Provide the (X, Y) coordinate of the cell's center where the given text is located.  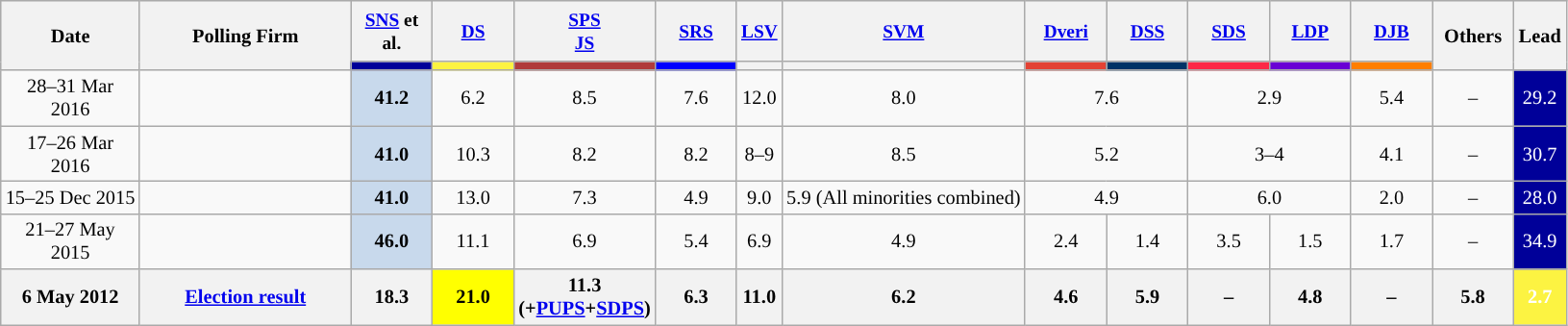
4.6 (1065, 297)
3.5 (1229, 241)
5.9 (1148, 297)
SVM (904, 31)
SNS et al. (392, 31)
SPSJS (585, 31)
18.3 (392, 297)
SDS (1229, 31)
6.0 (1269, 197)
1.7 (1392, 241)
DS (473, 31)
6.3 (696, 297)
3–4 (1269, 154)
28.0 (1540, 197)
8–9 (759, 154)
SRS (696, 31)
11.0 (759, 297)
29.2 (1540, 98)
LDP (1309, 31)
34.9 (1540, 241)
1.4 (1148, 241)
11.1 (473, 241)
Date (71, 35)
2.0 (1392, 197)
2.7 (1540, 297)
13.0 (473, 197)
4.8 (1309, 297)
10.3 (473, 154)
15–25 Dec 2015 (71, 197)
21–27 May 2015 (71, 241)
7.3 (585, 197)
6 May 2012 (71, 297)
46.0 (392, 241)
17–26 Mar 2016 (71, 154)
LSV (759, 31)
Others (1473, 35)
Election result (245, 297)
41.2 (392, 98)
Lead (1540, 35)
21.0 (473, 297)
4.1 (1392, 154)
5.2 (1106, 154)
2.9 (1269, 98)
DSS (1148, 31)
Dveri (1065, 31)
12.0 (759, 98)
2.4 (1065, 241)
Polling Firm (245, 35)
5.8 (1473, 297)
DJB (1392, 31)
8.0 (904, 98)
1.5 (1309, 241)
9.0 (759, 197)
28–31 Mar 2016 (71, 98)
30.7 (1540, 154)
11.3 (+PUPS+SDPS) (585, 297)
5.9 (All minorities combined) (904, 197)
